Search for the cell housing the specified text and yield its (x, y) center coordinate. 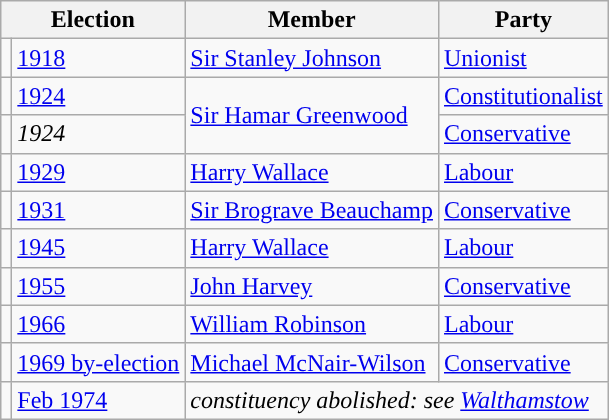
1955 (98, 286)
Sir Hamar Greenwood (312, 115)
Michael McNair-Wilson (312, 362)
1966 (98, 324)
Party (523, 20)
John Harvey (312, 286)
1931 (98, 210)
1929 (98, 172)
Constitutionalist (523, 96)
constituency abolished: see Walthamstow (396, 400)
Sir Stanley Johnson (312, 58)
Member (312, 20)
Unionist (523, 58)
1945 (98, 248)
Feb 1974 (98, 400)
Sir Brograve Beauchamp (312, 210)
1969 by-election (98, 362)
1918 (98, 58)
William Robinson (312, 324)
Election (93, 20)
